Pinpoint the cell where the given text exists, returning its [X, Y] midpoint coordinate. 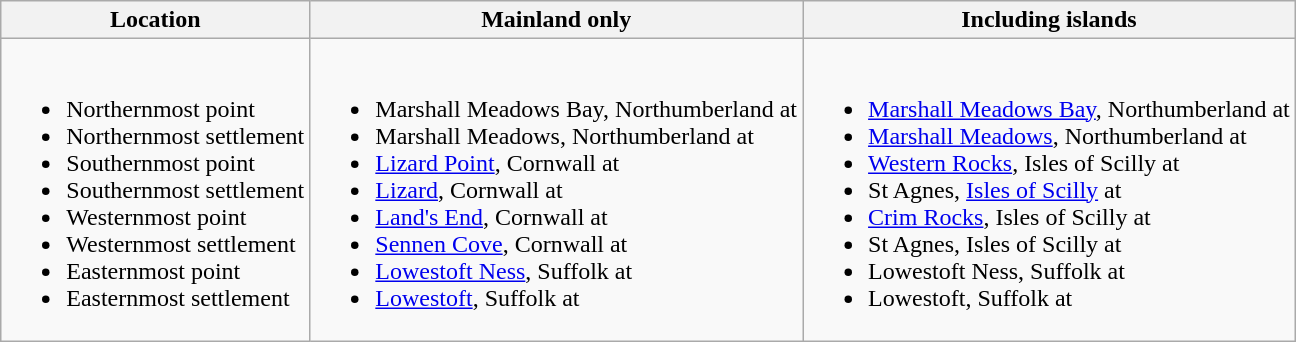
Mainland only [556, 20]
Location [156, 20]
Including islands [1050, 20]
